Scan for the cell matching the given text and deliver its (x, y) coordinate at center. 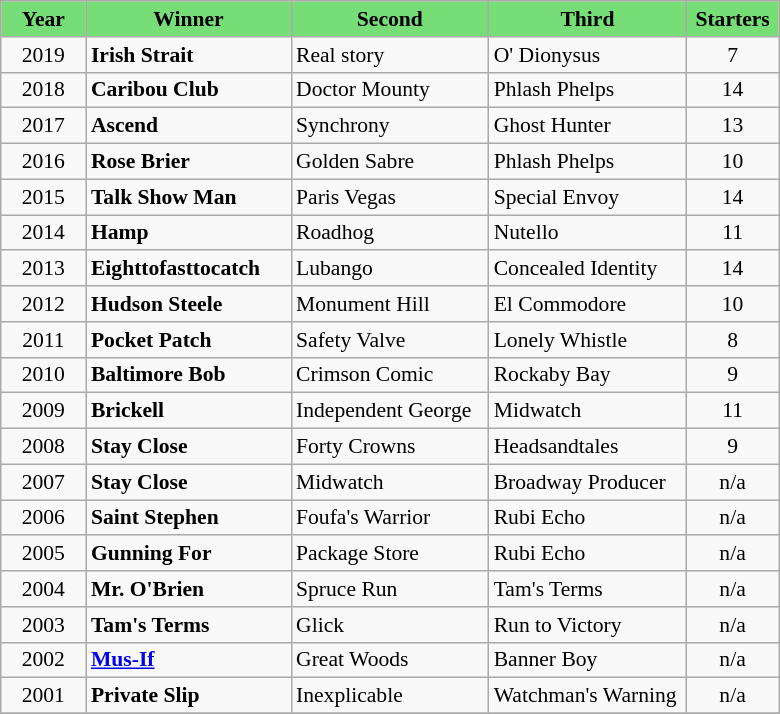
Talk Show Man (188, 197)
Rockaby Bay (588, 375)
Glick (390, 625)
Pocket Patch (188, 340)
Great Woods (390, 660)
Eighttofasttocatch (188, 269)
7 (732, 55)
2013 (44, 269)
Second (390, 19)
Special Envoy (588, 197)
Ghost Hunter (588, 126)
2015 (44, 197)
Irish Strait (188, 55)
Ascend (188, 126)
Synchrony (390, 126)
2009 (44, 411)
Paris Vegas (390, 197)
2014 (44, 233)
Mr. O'Brien (188, 589)
Run to Victory (588, 625)
2012 (44, 304)
2017 (44, 126)
Year (44, 19)
2008 (44, 447)
Banner Boy (588, 660)
Forty Crowns (390, 447)
13 (732, 126)
Gunning For (188, 554)
2006 (44, 518)
2007 (44, 482)
Rose Brier (188, 162)
2003 (44, 625)
8 (732, 340)
Brickell (188, 411)
2002 (44, 660)
2011 (44, 340)
El Commodore (588, 304)
Broadway Producer (588, 482)
Starters (732, 19)
Package Store (390, 554)
2018 (44, 90)
Winner (188, 19)
Third (588, 19)
Hudson Steele (188, 304)
Lubango (390, 269)
Golden Sabre (390, 162)
Independent George (390, 411)
Inexplicable (390, 696)
2010 (44, 375)
Roadhog (390, 233)
Monument Hill (390, 304)
O' Dionysus (588, 55)
Lonely Whistle (588, 340)
2005 (44, 554)
Crimson Comic (390, 375)
Watchman's Warning (588, 696)
2019 (44, 55)
Caribou Club (188, 90)
2001 (44, 696)
Spruce Run (390, 589)
Mus-If (188, 660)
Private Slip (188, 696)
Foufa's Warrior (390, 518)
Safety Valve (390, 340)
Baltimore Bob (188, 375)
Saint Stephen (188, 518)
Doctor Mounty (390, 90)
2016 (44, 162)
Hamp (188, 233)
Nutello (588, 233)
Concealed Identity (588, 269)
Headsandtales (588, 447)
2004 (44, 589)
Real story (390, 55)
